Provide the [X, Y] coordinate of the cell's center where the given text is located.  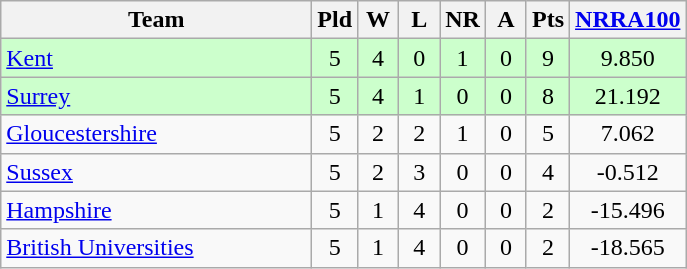
NR [463, 20]
Kent [156, 58]
A [506, 20]
L [420, 20]
9 [548, 58]
7.062 [628, 134]
NRRA100 [628, 20]
British Universities [156, 248]
-0.512 [628, 172]
Pld [335, 20]
8 [548, 96]
Pts [548, 20]
Gloucestershire [156, 134]
3 [420, 172]
W [378, 20]
-18.565 [628, 248]
21.192 [628, 96]
Sussex [156, 172]
-15.496 [628, 210]
9.850 [628, 58]
Team [156, 20]
Hampshire [156, 210]
Surrey [156, 96]
